Scan for the cell matching the given text and deliver its (x, y) coordinate at center. 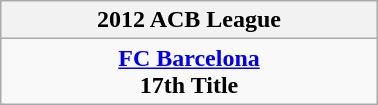
FC Barcelona17th Title (189, 72)
2012 ACB League (189, 20)
